Find where the given text appears and provide that cell's center as (X, Y) coordinate. 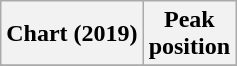
Peakposition (189, 34)
Chart (2019) (72, 34)
